Capture the cell that displays the provided text and extract its (x, y) central coordinate. 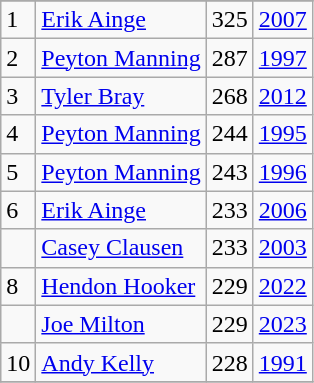
325 (230, 20)
Tyler Bray (121, 96)
228 (230, 362)
1995 (282, 134)
243 (230, 172)
244 (230, 134)
1991 (282, 362)
Joe Milton (121, 324)
1996 (282, 172)
1997 (282, 58)
4 (18, 134)
287 (230, 58)
5 (18, 172)
3 (18, 96)
2022 (282, 286)
2 (18, 58)
268 (230, 96)
Casey Clausen (121, 248)
2007 (282, 20)
2012 (282, 96)
8 (18, 286)
2006 (282, 210)
Andy Kelly (121, 362)
Hendon Hooker (121, 286)
10 (18, 362)
1 (18, 20)
6 (18, 210)
2023 (282, 324)
2003 (282, 248)
